Extract the (x, y) coordinate from the center of the cell holding the provided text.  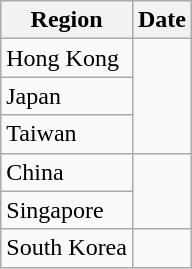
Region (67, 20)
Hong Kong (67, 58)
China (67, 172)
Singapore (67, 210)
South Korea (67, 248)
Japan (67, 96)
Taiwan (67, 134)
Date (162, 20)
